Identify which cell holds the provided text, then report its [x, y] central coordinate. 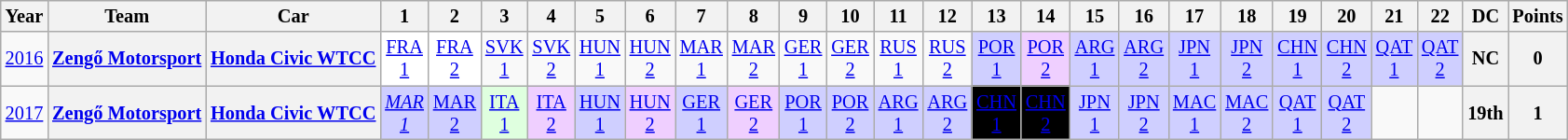
21 [1394, 16]
Year [24, 16]
8 [754, 16]
ITA1 [504, 113]
9 [803, 16]
5 [600, 16]
4 [551, 16]
Team [127, 16]
RUS1 [898, 59]
RUS2 [947, 59]
ITA2 [551, 113]
19th [1485, 113]
22 [1440, 16]
6 [650, 16]
DC [1485, 16]
FRA1 [404, 59]
2017 [24, 113]
17 [1194, 16]
2 [455, 16]
MAC1 [1194, 113]
18 [1247, 16]
20 [1347, 16]
Car [293, 16]
Points [1537, 16]
15 [1096, 16]
11 [898, 16]
2016 [24, 59]
16 [1144, 16]
14 [1045, 16]
10 [850, 16]
3 [504, 16]
MAC2 [1247, 113]
0 [1537, 59]
19 [1297, 16]
SVK1 [504, 59]
13 [997, 16]
NC [1485, 59]
SVK2 [551, 59]
FRA2 [455, 59]
12 [947, 16]
7 [702, 16]
